Output the (X, Y) coordinate of the center of the cell containing the given text.  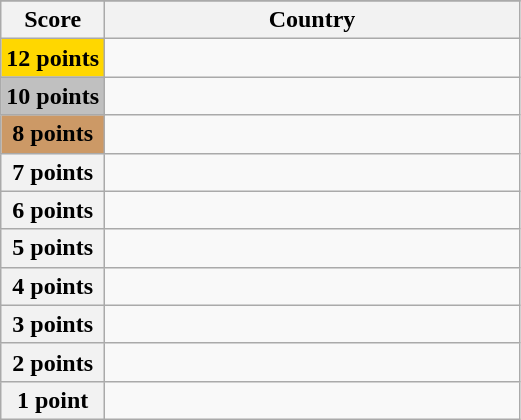
8 points (53, 134)
5 points (53, 248)
1 point (53, 400)
10 points (53, 96)
4 points (53, 286)
12 points (53, 58)
2 points (53, 362)
7 points (53, 172)
6 points (53, 210)
Score (53, 20)
3 points (53, 324)
Country (312, 20)
